Find where the given text appears and provide that cell's center as (x, y) coordinate. 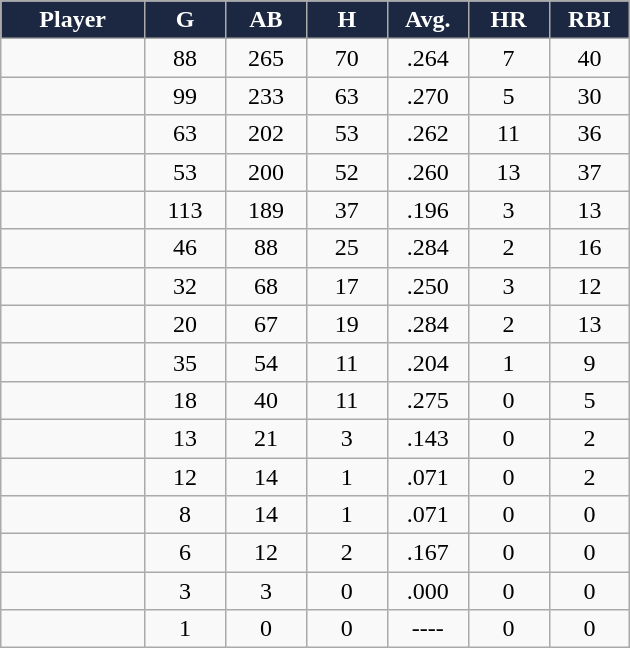
.260 (428, 172)
52 (346, 172)
Player (73, 20)
16 (590, 248)
21 (266, 438)
67 (266, 324)
35 (186, 362)
25 (346, 248)
.196 (428, 210)
H (346, 20)
.270 (428, 96)
70 (346, 58)
17 (346, 286)
113 (186, 210)
200 (266, 172)
.250 (428, 286)
19 (346, 324)
.167 (428, 553)
54 (266, 362)
.275 (428, 400)
8 (186, 515)
265 (266, 58)
32 (186, 286)
202 (266, 134)
30 (590, 96)
RBI (590, 20)
.000 (428, 591)
.204 (428, 362)
.262 (428, 134)
AB (266, 20)
36 (590, 134)
6 (186, 553)
46 (186, 248)
.264 (428, 58)
7 (508, 58)
68 (266, 286)
9 (590, 362)
G (186, 20)
Avg. (428, 20)
99 (186, 96)
189 (266, 210)
233 (266, 96)
---- (428, 629)
18 (186, 400)
.143 (428, 438)
HR (508, 20)
20 (186, 324)
